Locate the cell with the specified text and output its [X, Y] center coordinate. 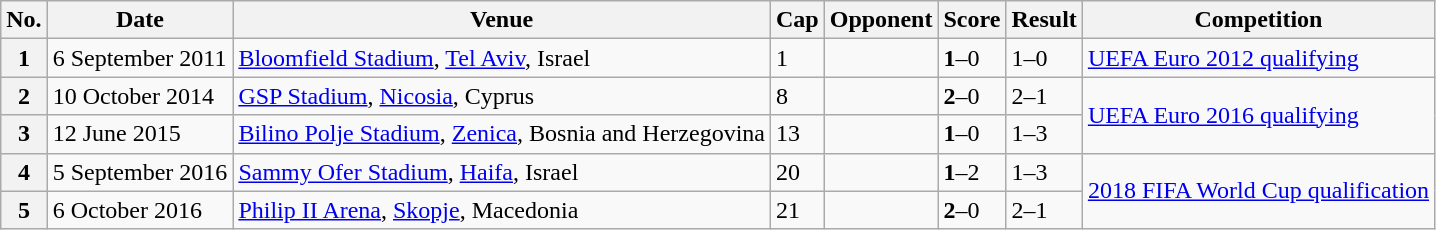
Bilino Polje Stadium, Zenica, Bosnia and Herzegovina [502, 134]
GSP Stadium, Nicosia, Cyprus [502, 96]
UEFA Euro 2012 qualifying [1258, 58]
Opponent [881, 20]
8 [797, 96]
No. [24, 20]
2018 FIFA World Cup qualification [1258, 191]
5 [24, 210]
Bloomfield Stadium, Tel Aviv, Israel [502, 58]
1–2 [972, 172]
Philip II Arena, Skopje, Macedonia [502, 210]
Date [140, 20]
12 June 2015 [140, 134]
6 September 2011 [140, 58]
Result [1044, 20]
5 September 2016 [140, 172]
2 [24, 96]
4 [24, 172]
Competition [1258, 20]
6 October 2016 [140, 210]
13 [797, 134]
UEFA Euro 2016 qualifying [1258, 115]
21 [797, 210]
Cap [797, 20]
10 October 2014 [140, 96]
3 [24, 134]
Sammy Ofer Stadium, Haifa, Israel [502, 172]
Score [972, 20]
Venue [502, 20]
20 [797, 172]
